Determine the [x, y] coordinate at the center of the cell enclosing the given text.  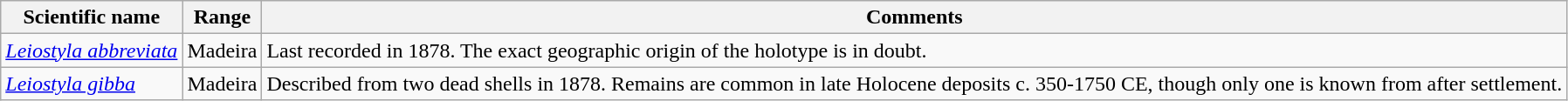
Leiostyla abbreviata [92, 50]
Scientific name [92, 17]
Leiostyla gibba [92, 84]
Described from two dead shells in 1878. Remains are common in late Holocene deposits c. 350-1750 CE, though only one is known from after settlement. [915, 84]
Last recorded in 1878. The exact geographic origin of the holotype is in doubt. [915, 50]
Range [222, 17]
Comments [915, 17]
